Search for the cell housing the specified text and yield its (x, y) center coordinate. 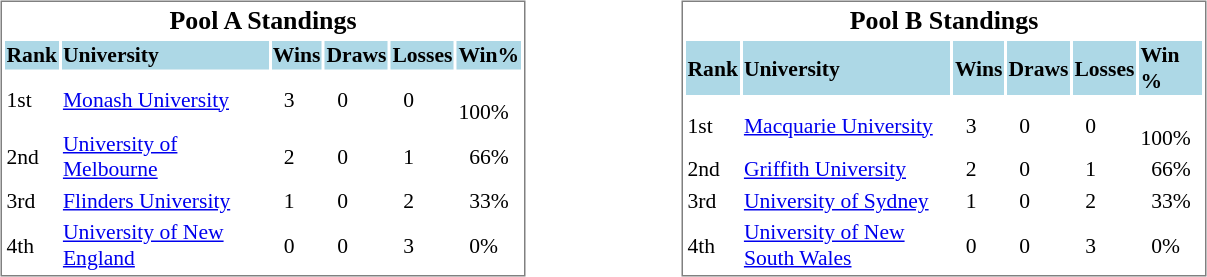
University of New England (164, 245)
Pool B Standings (944, 22)
Win % (1170, 68)
Macquarie University (846, 125)
Griffith University (846, 169)
Flinders University (164, 200)
Pool A Standings (263, 22)
Monash University (164, 99)
University of Sydney (846, 200)
University of New South Wales (846, 245)
Win% (489, 55)
University of Melbourne (164, 157)
